Detect which cell encompasses the target text, then output its [x, y] center coordinate. 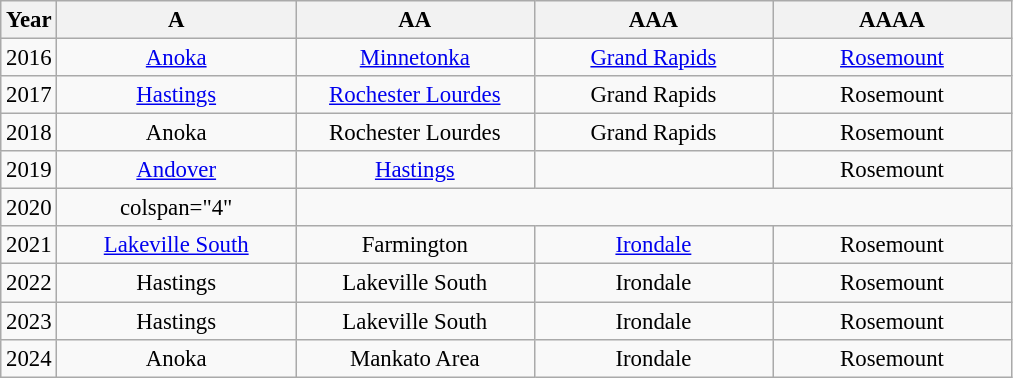
A [176, 20]
AA [416, 20]
AAAA [892, 20]
2016 [29, 58]
2022 [29, 283]
Year [29, 20]
2018 [29, 133]
AAA [654, 20]
Farmington [416, 245]
Minnetonka [416, 58]
2023 [29, 321]
Andover [176, 170]
2021 [29, 245]
2017 [29, 95]
2020 [29, 208]
2019 [29, 170]
colspan="4" [176, 208]
2024 [29, 358]
Mankato Area [416, 358]
